Capture the cell that displays the provided text and extract its [x, y] central coordinate. 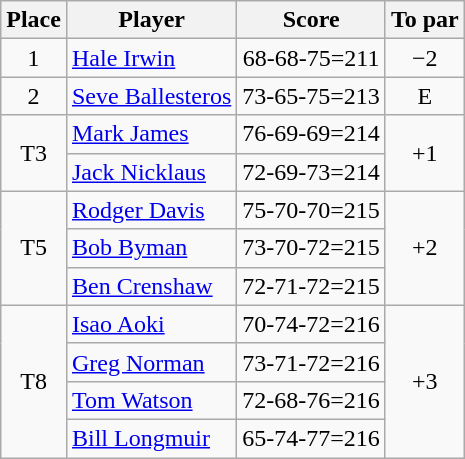
Seve Ballesteros [151, 96]
Score [312, 20]
Bill Longmuir [151, 438]
T8 [34, 381]
E [424, 96]
+1 [424, 153]
Mark James [151, 134]
73-70-72=215 [312, 248]
To par [424, 20]
Player [151, 20]
Tom Watson [151, 400]
68-68-75=211 [312, 58]
+2 [424, 248]
Isao Aoki [151, 324]
T3 [34, 153]
75-70-70=215 [312, 210]
Greg Norman [151, 362]
72-68-76=216 [312, 400]
2 [34, 96]
Place [34, 20]
76-69-69=214 [312, 134]
65-74-77=216 [312, 438]
72-71-72=215 [312, 286]
Ben Crenshaw [151, 286]
−2 [424, 58]
+3 [424, 381]
T5 [34, 248]
73-71-72=216 [312, 362]
Jack Nicklaus [151, 172]
Bob Byman [151, 248]
Hale Irwin [151, 58]
1 [34, 58]
70-74-72=216 [312, 324]
72-69-73=214 [312, 172]
73-65-75=213 [312, 96]
Rodger Davis [151, 210]
